Provide the [x, y] coordinate of the cell's center where the given text is located.  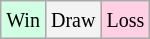
Loss [126, 20]
Win [24, 20]
Draw [72, 20]
